Extract the (X, Y) coordinate from the center of the cell holding the provided text.  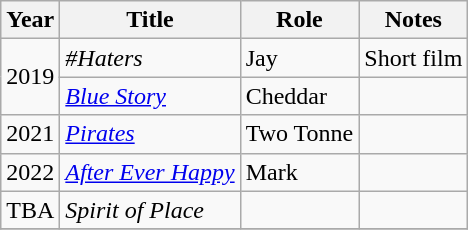
Cheddar (300, 96)
After Ever Happy (150, 172)
Two Tonne (300, 134)
#Haters (150, 58)
Role (300, 20)
Jay (300, 58)
2021 (30, 134)
Notes (414, 20)
TBA (30, 210)
2022 (30, 172)
Mark (300, 172)
2019 (30, 77)
Title (150, 20)
Short film (414, 58)
Spirit of Place (150, 210)
Blue Story (150, 96)
Pirates (150, 134)
Year (30, 20)
